Scan for the cell matching the given text and deliver its (x, y) coordinate at center. 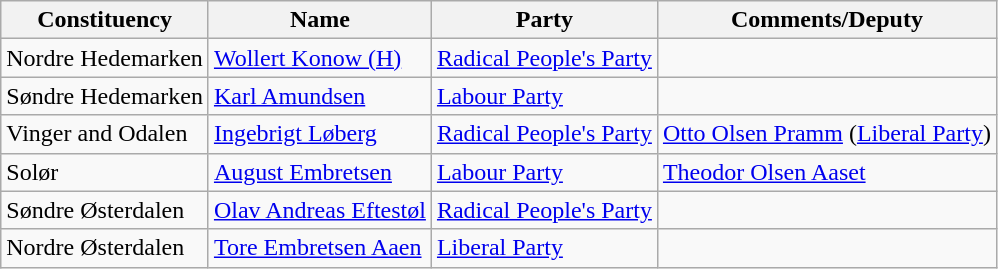
Olav Andreas Eftestøl (320, 210)
Vinger and Odalen (105, 134)
August Embretsen (320, 172)
Liberal Party (544, 248)
Comments/Deputy (826, 20)
Ingebrigt Løberg (320, 134)
Søndre Hedemarken (105, 96)
Nordre Hedemarken (105, 58)
Otto Olsen Pramm (Liberal Party) (826, 134)
Constituency (105, 20)
Karl Amundsen (320, 96)
Solør (105, 172)
Theodor Olsen Aaset (826, 172)
Tore Embretsen Aaen (320, 248)
Party (544, 20)
Søndre Østerdalen (105, 210)
Name (320, 20)
Nordre Østerdalen (105, 248)
Wollert Konow (H) (320, 58)
